For the text-containing cell, return its midpoint in (X, Y) coordinate format. 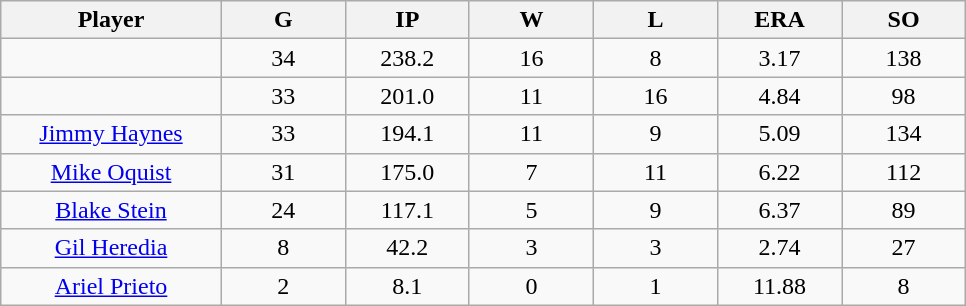
34 (283, 58)
0 (531, 286)
194.1 (407, 134)
2 (283, 286)
Gil Heredia (112, 248)
L (655, 20)
Player (112, 20)
31 (283, 172)
24 (283, 210)
134 (904, 134)
98 (904, 96)
1 (655, 286)
6.37 (779, 210)
42.2 (407, 248)
117.1 (407, 210)
5 (531, 210)
112 (904, 172)
238.2 (407, 58)
201.0 (407, 96)
W (531, 20)
5.09 (779, 134)
Jimmy Haynes (112, 134)
2.74 (779, 248)
138 (904, 58)
11.88 (779, 286)
4.84 (779, 96)
IP (407, 20)
7 (531, 172)
27 (904, 248)
SO (904, 20)
Ariel Prieto (112, 286)
Blake Stein (112, 210)
89 (904, 210)
Mike Oquist (112, 172)
G (283, 20)
ERA (779, 20)
8.1 (407, 286)
175.0 (407, 172)
3.17 (779, 58)
6.22 (779, 172)
